Determine the [x, y] coordinate at the center of the cell enclosing the given text.  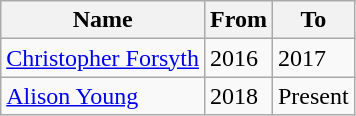
Name [103, 20]
2017 [313, 58]
2018 [238, 96]
From [238, 20]
2016 [238, 58]
Alison Young [103, 96]
To [313, 20]
Present [313, 96]
Christopher Forsyth [103, 58]
